For the text-containing cell, return its midpoint in (x, y) coordinate format. 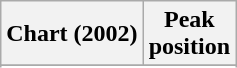
Chart (2002) (72, 34)
Peakposition (189, 34)
